Capture the cell that displays the provided text and extract its (x, y) central coordinate. 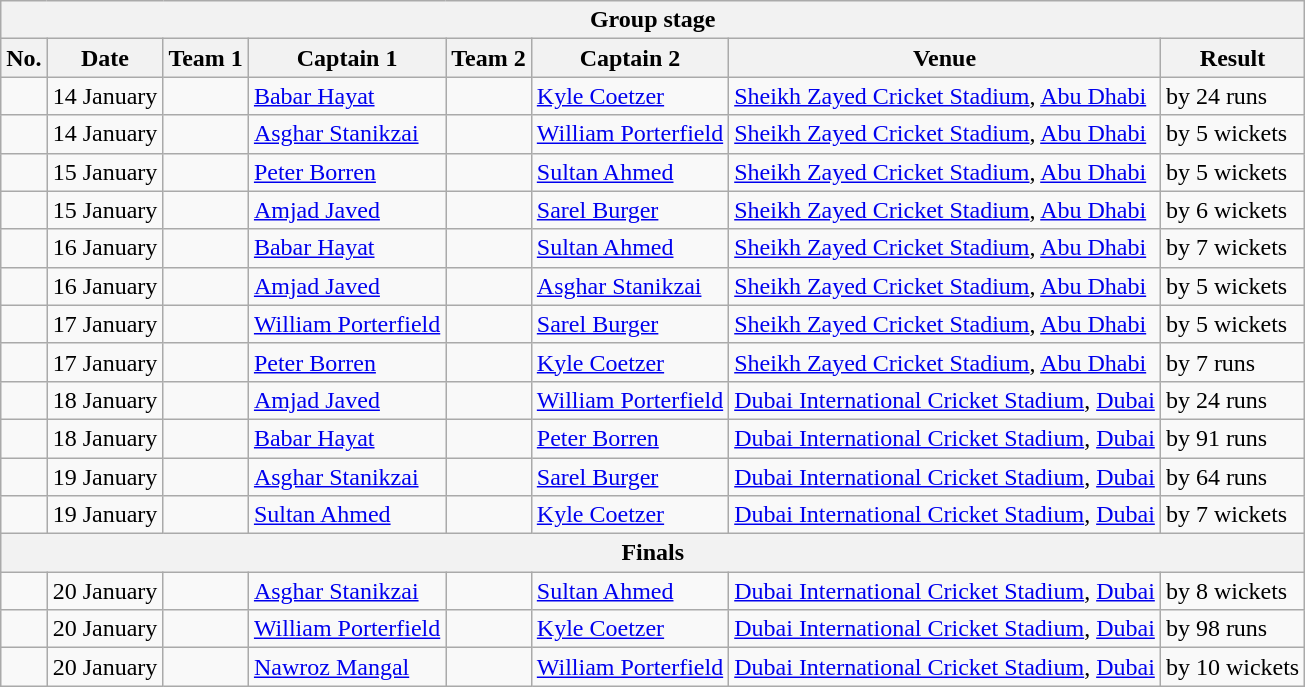
by 91 runs (1232, 438)
by 7 runs (1232, 362)
Group stage (653, 20)
by 8 wickets (1232, 591)
Date (105, 58)
by 6 wickets (1232, 210)
Team 1 (206, 58)
Nawroz Mangal (346, 667)
Captain 2 (630, 58)
Finals (653, 553)
Venue (945, 58)
Result (1232, 58)
Captain 1 (346, 58)
Team 2 (489, 58)
by 64 runs (1232, 477)
by 98 runs (1232, 629)
No. (24, 58)
by 10 wickets (1232, 667)
